Detect which cell encompasses the target text, then output its [x, y] center coordinate. 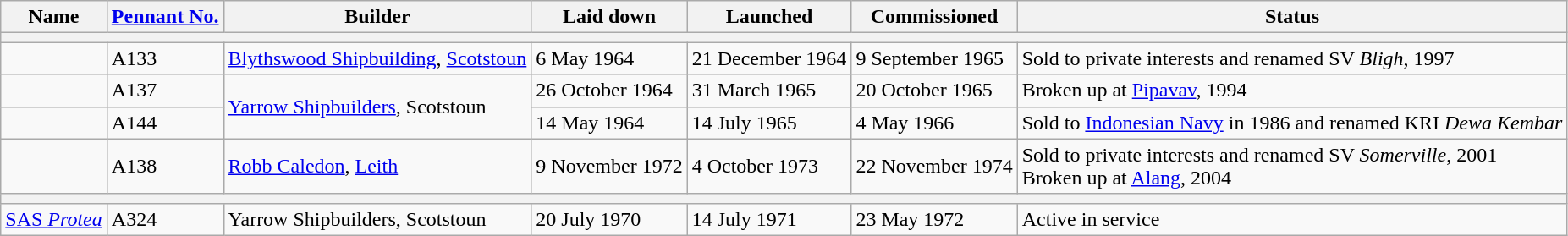
A133 [165, 58]
4 May 1966 [934, 123]
26 October 1964 [609, 91]
Sold to private interests and renamed SV Somerville, 2001Broken up at Alang, 2004 [1292, 166]
6 May 1964 [609, 58]
20 July 1970 [609, 219]
20 October 1965 [934, 91]
A137 [165, 91]
23 May 1972 [934, 219]
Commissioned [934, 17]
Laid down [609, 17]
31 March 1965 [769, 91]
A138 [165, 166]
Pennant No. [165, 17]
14 July 1965 [769, 123]
Builder [377, 17]
14 July 1971 [769, 219]
Name [54, 17]
SAS Protea [54, 219]
Robb Caledon, Leith [377, 166]
4 October 1973 [769, 166]
A144 [165, 123]
Broken up at Pipavav, 1994 [1292, 91]
Launched [769, 17]
Status [1292, 17]
Sold to Indonesian Navy in 1986 and renamed KRI Dewa Kembar [1292, 123]
14 May 1964 [609, 123]
Blythswood Shipbuilding, Scotstoun [377, 58]
9 September 1965 [934, 58]
Sold to private interests and renamed SV Bligh, 1997 [1292, 58]
9 November 1972 [609, 166]
Active in service [1292, 219]
22 November 1974 [934, 166]
A324 [165, 219]
21 December 1964 [769, 58]
